Find where the given text appears and provide that cell's center as [X, Y] coordinate. 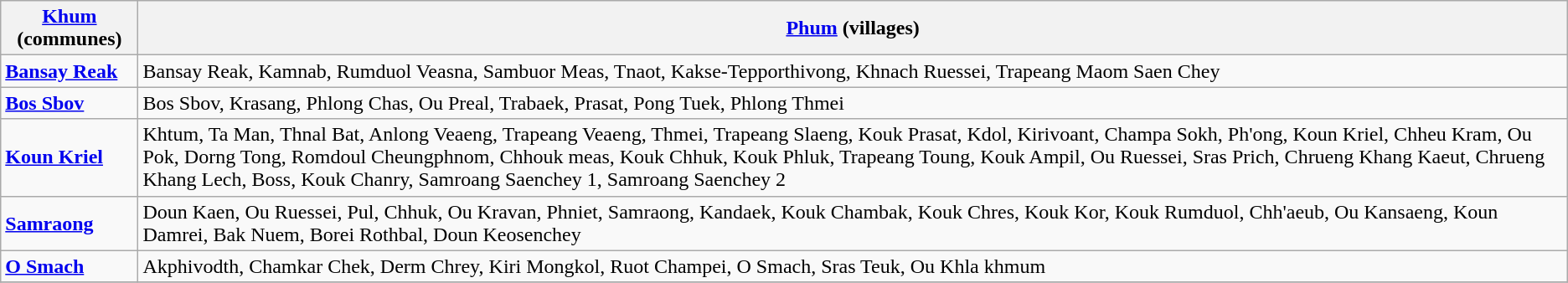
Koun Kriel [70, 157]
Samraong [70, 223]
Phum (villages) [853, 28]
Bos Sbov [70, 103]
O Smach [70, 266]
Akphivodth, Chamkar Chek, Derm Chrey, Kiri Mongkol, Ruot Champei, O Smach, Sras Teuk, Ou Khla khmum [853, 266]
Bansay Reak, Kamnab, Rumduol Veasna, Sambuor Meas, Tnaot, Kakse-Tepporthivong, Khnach Ruessei, Trapeang Maom Saen Chey [853, 71]
Bos Sbov, Krasang, Phlong Chas, Ou Preal, Trabaek, Prasat, Pong Tuek, Phlong Thmei [853, 103]
Bansay Reak [70, 71]
Khum (communes) [70, 28]
